Output the (X, Y) coordinate of the center of the cell containing the given text.  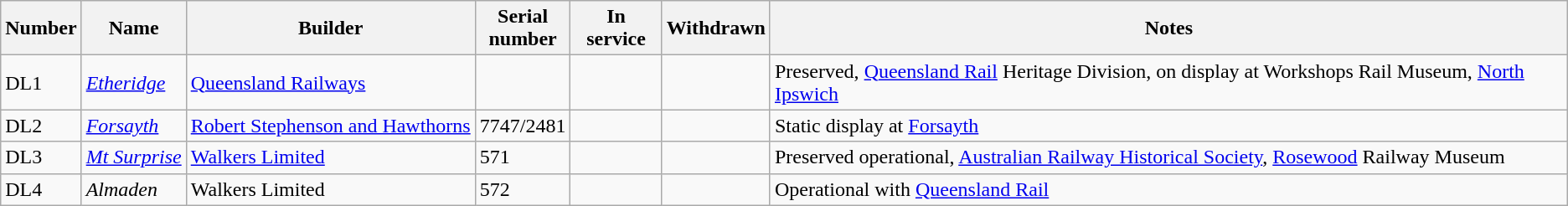
Static display at Forsayth (1168, 126)
DL2 (41, 126)
Notes (1168, 28)
Preserved, Queensland Rail Heritage Division, on display at Workshops Rail Museum, North Ipswich (1168, 82)
DL4 (41, 189)
Etheridge (134, 82)
Operational with Queensland Rail (1168, 189)
Number (41, 28)
Robert Stephenson and Hawthorns (330, 126)
Builder (330, 28)
571 (523, 157)
DL1 (41, 82)
Serialnumber (523, 28)
In service (616, 28)
Queensland Railways (330, 82)
Name (134, 28)
7747/2481 (523, 126)
Mt Surprise (134, 157)
DL3 (41, 157)
Withdrawn (715, 28)
572 (523, 189)
Almaden (134, 189)
Preserved operational, Australian Railway Historical Society, Rosewood Railway Museum (1168, 157)
Forsayth (134, 126)
